Locate the cell with the specified text and output its (X, Y) center coordinate. 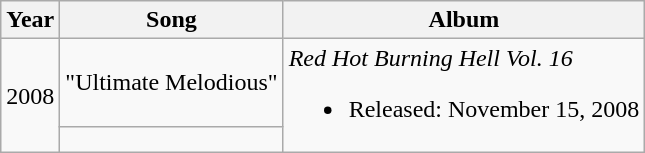
"Ultimate Melodious" (172, 83)
2008 (30, 96)
Album (464, 20)
Red Hot Burning Hell Vol. 16Released: November 15, 2008 (464, 96)
Song (172, 20)
Year (30, 20)
